Pinpoint the cell where the given text exists, returning its (x, y) midpoint coordinate. 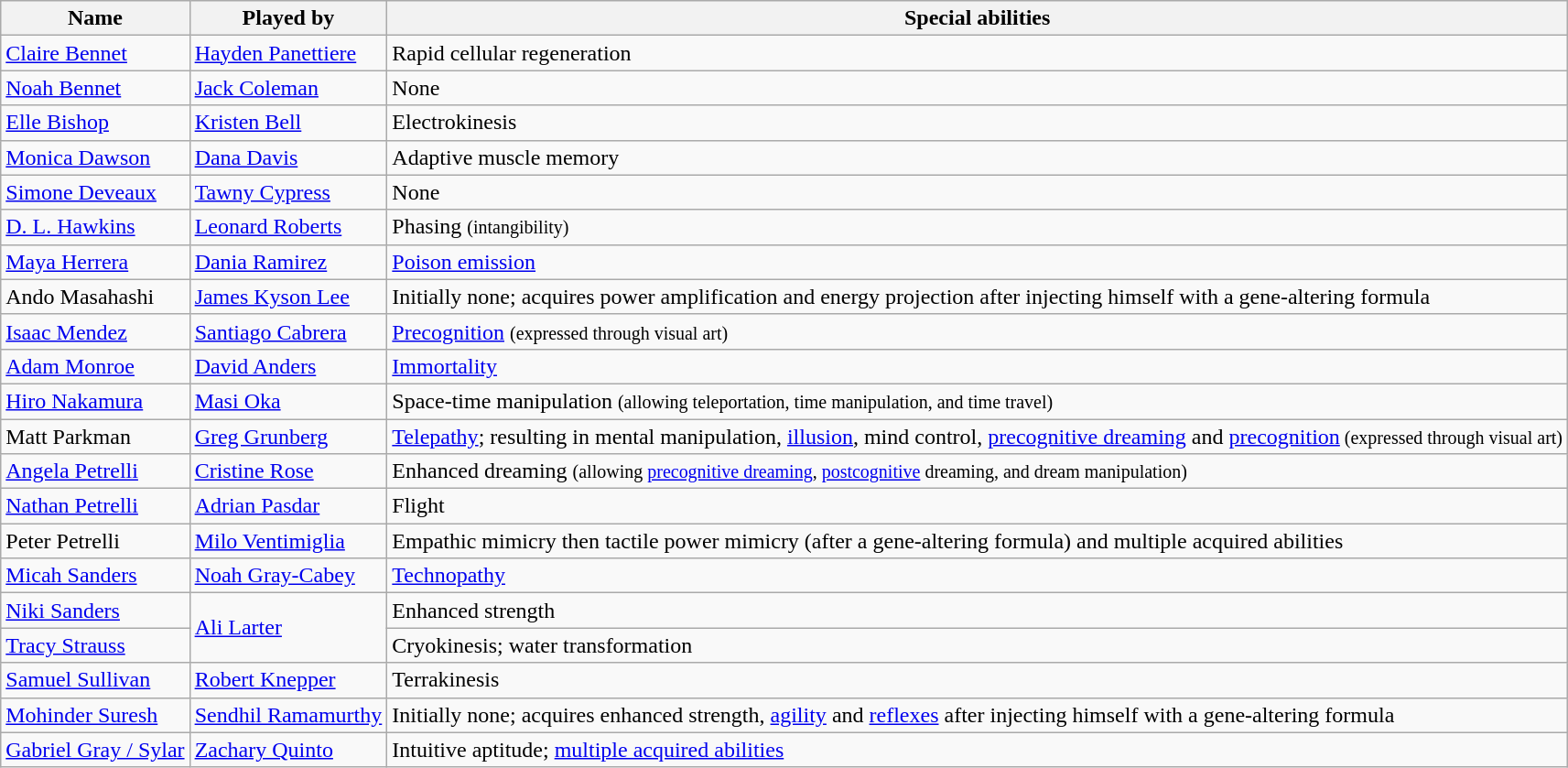
Tracy Strauss (95, 645)
Adrian Pasdar (288, 506)
Kristen Bell (288, 123)
Masi Oka (288, 401)
Greg Grunberg (288, 437)
Peter Petrelli (95, 541)
Precognition (expressed through visual art) (978, 331)
Elle Bishop (95, 123)
Electrokinesis (978, 123)
Enhanced strength (978, 611)
Ali Larter (288, 628)
Initially none; acquires power amplification and energy projection after injecting himself with a gene-altering formula (978, 297)
Rapid cellular regeneration (978, 53)
Name (95, 18)
Immortality (978, 366)
Claire Bennet (95, 53)
Dania Ramirez (288, 262)
Telepathy; resulting in mental manipulation, illusion, mind control, precognitive dreaming and precognition (expressed through visual art) (978, 437)
Space-time manipulation (allowing teleportation, time manipulation, and time travel) (978, 401)
Technopathy (978, 576)
Angela Petrelli (95, 471)
Initially none; acquires enhanced strength, agility and reflexes after injecting himself with a gene-altering formula (978, 715)
Intuitive aptitude; multiple acquired abilities (978, 750)
Poison emission (978, 262)
Enhanced dreaming (allowing precognitive dreaming, postcognitive dreaming, and dream manipulation) (978, 471)
Special abilities (978, 18)
Gabriel Gray / Sylar (95, 750)
Santiago Cabrera (288, 331)
Flight (978, 506)
Cristine Rose (288, 471)
Phasing (intangibility) (978, 227)
Hiro Nakamura (95, 401)
Monica Dawson (95, 157)
Cryokinesis; water transformation (978, 645)
Leonard Roberts (288, 227)
James Kyson Lee (288, 297)
Nathan Petrelli (95, 506)
Adam Monroe (95, 366)
Adaptive muscle memory (978, 157)
Ando Masahashi (95, 297)
Maya Herrera (95, 262)
Samuel Sullivan (95, 680)
Zachary Quinto (288, 750)
Jack Coleman (288, 88)
Noah Bennet (95, 88)
Niki Sanders (95, 611)
Hayden Panettiere (288, 53)
Sendhil Ramamurthy (288, 715)
David Anders (288, 366)
Micah Sanders (95, 576)
Simone Deveaux (95, 192)
Played by (288, 18)
Milo Ventimiglia (288, 541)
Tawny Cypress (288, 192)
Isaac Mendez (95, 331)
Empathic mimicry then tactile power mimicry (after a gene-altering formula) and multiple acquired abilities (978, 541)
Terrakinesis (978, 680)
Dana Davis (288, 157)
Robert Knepper (288, 680)
Mohinder Suresh (95, 715)
Matt Parkman (95, 437)
Noah Gray-Cabey (288, 576)
D. L. Hawkins (95, 227)
